Provide the (x, y) coordinate of the cell's center where the given text is located.  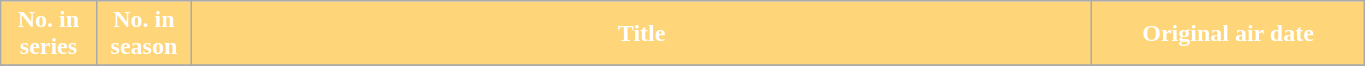
No. inseries (48, 34)
Title (642, 34)
Original air date (1228, 34)
No. inseason (144, 34)
